For the text-containing cell, return its midpoint in [X, Y] coordinate format. 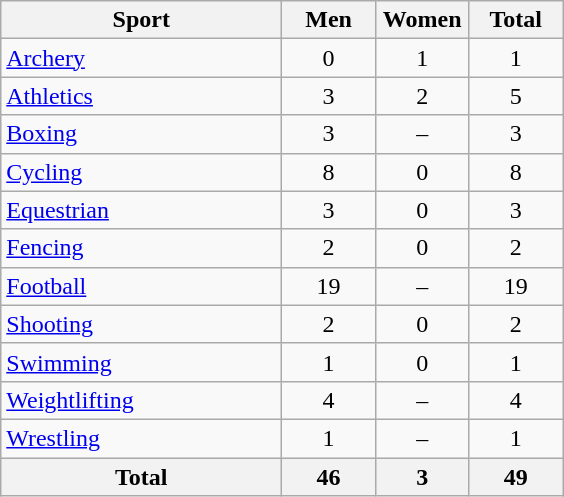
Football [142, 286]
5 [516, 96]
Athletics [142, 96]
Boxing [142, 134]
46 [329, 477]
Archery [142, 58]
Equestrian [142, 210]
Sport [142, 20]
Women [422, 20]
Swimming [142, 362]
Cycling [142, 172]
Wrestling [142, 438]
Fencing [142, 248]
Men [329, 20]
49 [516, 477]
Shooting [142, 324]
Weightlifting [142, 400]
